Find where the given text appears and provide that cell's center as [x, y] coordinate. 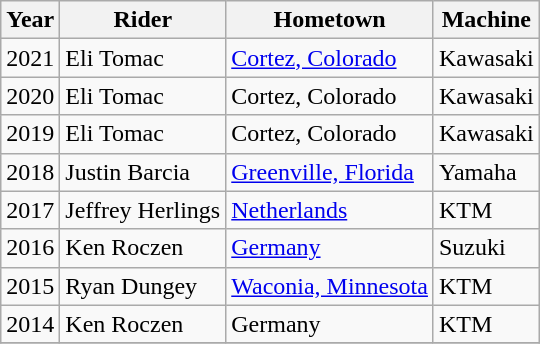
2019 [30, 134]
Netherlands [330, 210]
2020 [30, 96]
Hometown [330, 20]
Ryan Dungey [143, 286]
Yamaha [486, 172]
2021 [30, 58]
Greenville, Florida [330, 172]
Year [30, 20]
Justin Barcia [143, 172]
2014 [30, 324]
Jeffrey Herlings [143, 210]
Rider [143, 20]
2016 [30, 248]
Waconia, Minnesota [330, 286]
Machine [486, 20]
2017 [30, 210]
Suzuki [486, 248]
2015 [30, 286]
2018 [30, 172]
